Determine the [x, y] coordinate at the center of the cell enclosing the given text.  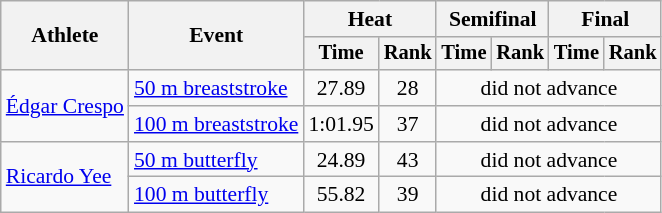
Ricardo Yee [65, 178]
27.89 [340, 88]
37 [408, 124]
100 m butterfly [216, 195]
1:01.95 [340, 124]
Édgar Crespo [65, 106]
43 [408, 160]
Heat [370, 19]
Event [216, 36]
Final [605, 19]
Athlete [65, 36]
Semifinal [492, 19]
50 m butterfly [216, 160]
55.82 [340, 195]
39 [408, 195]
50 m breaststroke [216, 88]
28 [408, 88]
100 m breaststroke [216, 124]
24.89 [340, 160]
